Output the [x, y] coordinate of the center of the cell containing the given text.  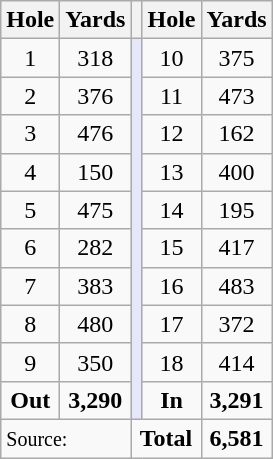
150 [96, 172]
11 [172, 96]
372 [236, 324]
14 [172, 210]
13 [172, 172]
2 [30, 96]
318 [96, 58]
8 [30, 324]
483 [236, 286]
417 [236, 248]
195 [236, 210]
1 [30, 58]
7 [30, 286]
9 [30, 362]
375 [236, 58]
3,290 [96, 400]
414 [236, 362]
5 [30, 210]
In [172, 400]
4 [30, 172]
383 [96, 286]
16 [172, 286]
282 [96, 248]
Out [30, 400]
6,581 [236, 438]
Total [166, 438]
473 [236, 96]
10 [172, 58]
480 [96, 324]
17 [172, 324]
400 [236, 172]
475 [96, 210]
18 [172, 362]
350 [96, 362]
12 [172, 134]
476 [96, 134]
Source: [66, 438]
376 [96, 96]
15 [172, 248]
6 [30, 248]
3 [30, 134]
3,291 [236, 400]
162 [236, 134]
